Return the (X, Y) coordinate for the center point of the cell that contains the specified text.  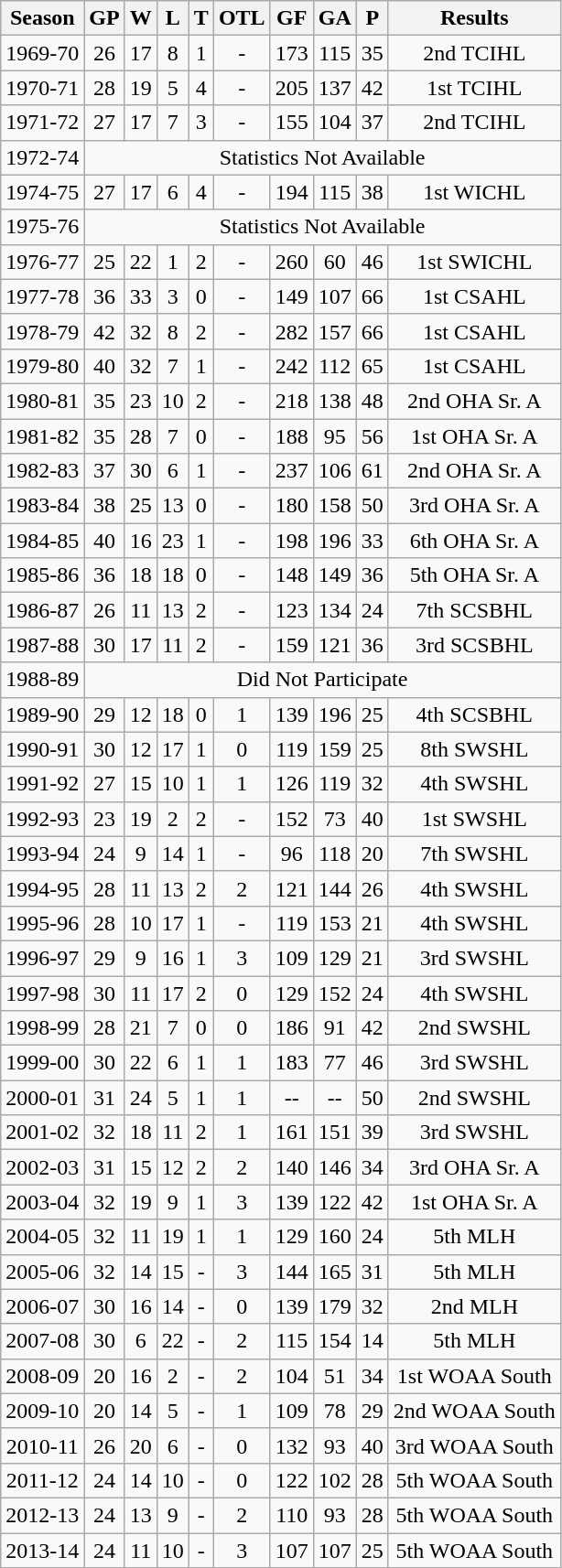
1996-97 (42, 958)
1st SWICHL (474, 262)
1984-85 (42, 541)
1980-81 (42, 401)
Did Not Participate (322, 680)
242 (291, 366)
134 (335, 610)
1997-98 (42, 993)
77 (335, 1063)
1995-96 (42, 923)
OTL (242, 18)
161 (291, 1133)
218 (291, 401)
132 (291, 1445)
282 (291, 331)
1993-94 (42, 854)
110 (291, 1515)
2007-08 (42, 1341)
1971-72 (42, 123)
60 (335, 262)
78 (335, 1411)
1985-86 (42, 575)
155 (291, 123)
194 (291, 192)
Results (474, 18)
2004-05 (42, 1237)
1981-82 (42, 436)
2009-10 (42, 1411)
7th SWSHL (474, 854)
126 (291, 784)
237 (291, 471)
2012-13 (42, 1515)
260 (291, 262)
1979-80 (42, 366)
3rd SCSBHL (474, 645)
51 (335, 1376)
48 (372, 401)
1974-75 (42, 192)
1975-76 (42, 227)
Season (42, 18)
146 (335, 1167)
2003-04 (42, 1202)
1st SWSHL (474, 819)
GP (104, 18)
1992-93 (42, 819)
1998-99 (42, 1028)
2006-07 (42, 1306)
153 (335, 923)
1983-84 (42, 506)
3rd WOAA South (474, 1445)
4th SCSBHL (474, 714)
1970-71 (42, 88)
188 (291, 436)
2nd WOAA South (474, 1411)
2011-12 (42, 1480)
154 (335, 1341)
6th OHA Sr. A (474, 541)
118 (335, 854)
2010-11 (42, 1445)
73 (335, 819)
102 (335, 1480)
56 (372, 436)
L (172, 18)
1991-92 (42, 784)
2005-06 (42, 1272)
2001-02 (42, 1133)
148 (291, 575)
1999-00 (42, 1063)
112 (335, 366)
140 (291, 1167)
1st WICHL (474, 192)
2002-03 (42, 1167)
137 (335, 88)
GA (335, 18)
61 (372, 471)
179 (335, 1306)
96 (291, 854)
91 (335, 1028)
1978-79 (42, 331)
2013-14 (42, 1551)
8th SWSHL (474, 749)
180 (291, 506)
1986-87 (42, 610)
138 (335, 401)
7th SCSBHL (474, 610)
1982-83 (42, 471)
1994-95 (42, 888)
W (141, 18)
1977-78 (42, 296)
106 (335, 471)
173 (291, 53)
205 (291, 88)
1988-89 (42, 680)
157 (335, 331)
123 (291, 610)
1989-90 (42, 714)
GF (291, 18)
1976-77 (42, 262)
158 (335, 506)
5th OHA Sr. A (474, 575)
1st WOAA South (474, 1376)
65 (372, 366)
151 (335, 1133)
160 (335, 1237)
1990-91 (42, 749)
186 (291, 1028)
1987-88 (42, 645)
P (372, 18)
39 (372, 1133)
2000-01 (42, 1098)
198 (291, 541)
1st TCIHL (474, 88)
95 (335, 436)
2008-09 (42, 1376)
1969-70 (42, 53)
T (201, 18)
183 (291, 1063)
2nd MLH (474, 1306)
1972-74 (42, 157)
165 (335, 1272)
